Identify which cell holds the provided text, then report its (X, Y) central coordinate. 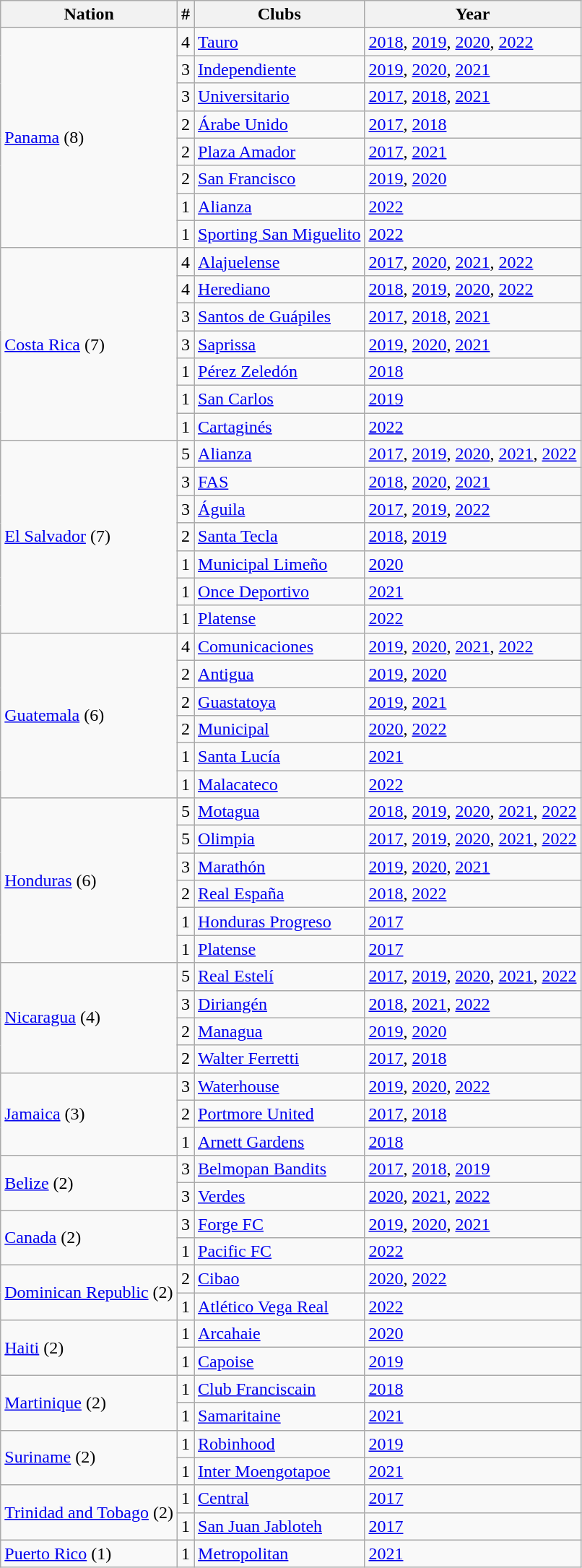
Belmopan Bandits (279, 1169)
Cartaginés (279, 427)
Haiti (2) (90, 1348)
2019, 2021 (472, 701)
Plaza Amador (279, 152)
Waterhouse (279, 1086)
Águila (279, 509)
Pacific FC (279, 1252)
Arnett Gardens (279, 1141)
Guastatoya (279, 701)
Comunicaciones (279, 646)
Nicaragua (4) (90, 1018)
2017, 2018, 2019 (472, 1169)
Municipal Limeño (279, 564)
Santa Tecla (279, 537)
2017, 2020, 2021, 2022 (472, 261)
San Francisco (279, 179)
Samaritaine (279, 1416)
Real España (279, 894)
Real Estelí (279, 976)
Suriname (2) (90, 1457)
Diriangén (279, 1004)
El Salvador (7) (90, 537)
Marathón (279, 867)
Walter Ferretti (279, 1059)
FAS (279, 482)
Municipal (279, 729)
Sporting San Miguelito (279, 234)
Olimpia (279, 839)
2018, 2020, 2021 (472, 482)
Cibao (279, 1279)
Honduras (6) (90, 880)
Metropolitan (279, 1554)
Costa Rica (7) (90, 344)
Panama (8) (90, 138)
2019, 2020, 2021, 2022 (472, 646)
Antigua (279, 674)
Once Deportivo (279, 592)
2020, 2021, 2022 (472, 1196)
Central (279, 1499)
Alajuelense (279, 261)
Trinidad and Tobago (2) (90, 1512)
Puerto Rico (1) (90, 1554)
Motagua (279, 812)
Guatemala (6) (90, 715)
Portmore United (279, 1114)
San Juan Jabloteh (279, 1526)
2019, 2020, 2022 (472, 1086)
Dominican Republic (2) (90, 1293)
Honduras Progreso (279, 922)
Atlético Vega Real (279, 1307)
Tauro (279, 42)
Verdes (279, 1196)
Managua (279, 1031)
Forge FC (279, 1224)
Árabe Unido (279, 124)
Santa Lucía (279, 756)
Clubs (279, 14)
Martinique (2) (90, 1403)
# (185, 14)
2018, 2019, 2020, 2021, 2022 (472, 812)
2018, 2022 (472, 894)
Jamaica (3) (90, 1114)
Universitario (279, 97)
Herediano (279, 289)
Club Franciscain (279, 1389)
Belize (2) (90, 1182)
Pérez Zeledón (279, 372)
2018, 2019 (472, 537)
Arcahaie (279, 1334)
Inter Moengotapoe (279, 1471)
Capoise (279, 1361)
Year (472, 14)
San Carlos (279, 399)
Canada (2) (90, 1238)
Nation (90, 14)
Independiente (279, 69)
Santos de Guápiles (279, 316)
2017, 2021 (472, 152)
2018, 2021, 2022 (472, 1004)
2017, 2019, 2022 (472, 509)
Robinhood (279, 1444)
Malacateco (279, 784)
Saprissa (279, 345)
